Extract the [x, y] coordinate from the center of the cell holding the provided text.  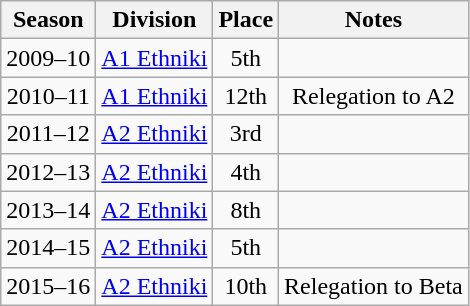
Division [154, 20]
8th [246, 210]
Season [48, 20]
Place [246, 20]
2015–16 [48, 286]
2010–11 [48, 96]
2009–10 [48, 58]
12th [246, 96]
Notes [374, 20]
Relegation to Beta [374, 286]
2014–15 [48, 248]
3rd [246, 134]
2013–14 [48, 210]
4th [246, 172]
10th [246, 286]
2012–13 [48, 172]
2011–12 [48, 134]
Relegation to A2 [374, 96]
